Return the [X, Y] coordinate for the center point of the cell that contains the specified text.  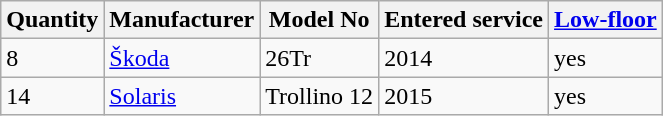
14 [52, 96]
8 [52, 58]
26Tr [320, 58]
Škoda [182, 58]
Solaris [182, 96]
Quantity [52, 20]
2014 [464, 58]
Manufacturer [182, 20]
Entered service [464, 20]
2015 [464, 96]
Model No [320, 20]
Low-floor [606, 20]
Trollino 12 [320, 96]
